Pinpoint the cell where the given text exists, returning its [x, y] midpoint coordinate. 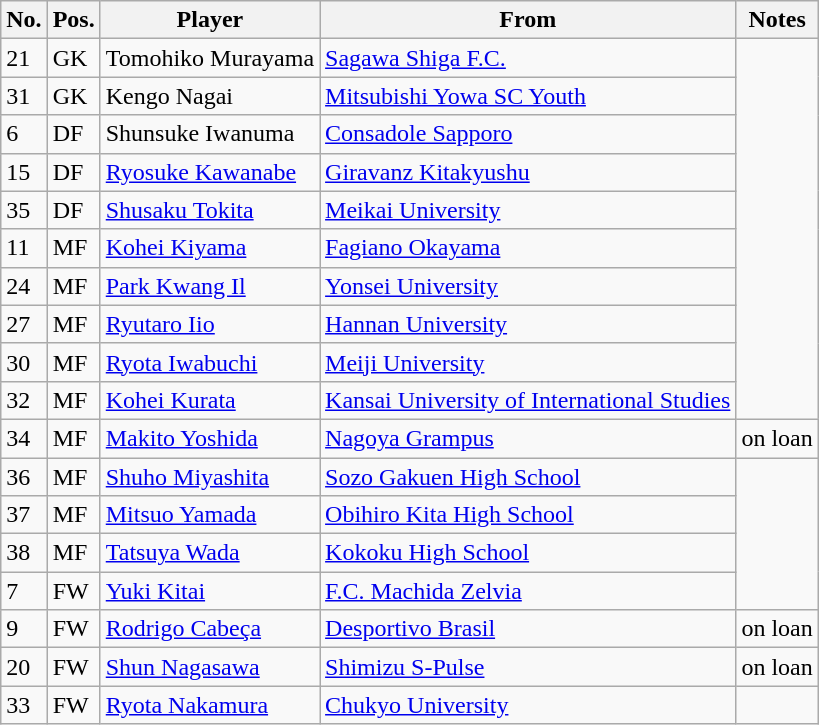
Player [210, 20]
7 [24, 591]
Kokoku High School [528, 553]
Meikai University [528, 210]
Rodrigo Cabeça [210, 629]
Shimizu S-Pulse [528, 667]
34 [24, 438]
Mitsuo Yamada [210, 515]
Kansai University of International Studies [528, 400]
35 [24, 210]
Notes [777, 20]
33 [24, 705]
Meiji University [528, 362]
Yonsei University [528, 286]
Ryota Nakamura [210, 705]
37 [24, 515]
Hannan University [528, 324]
Park Kwang Il [210, 286]
21 [24, 58]
15 [24, 172]
20 [24, 667]
Fagiano Okayama [528, 248]
Shunsuke Iwanuma [210, 134]
30 [24, 362]
Shusaku Tokita [210, 210]
Makito Yoshida [210, 438]
Giravanz Kitakyushu [528, 172]
Sagawa Shiga F.C. [528, 58]
Yuki Kitai [210, 591]
Mitsubishi Yowa SC Youth [528, 96]
Consadole Sapporo [528, 134]
Shun Nagasawa [210, 667]
38 [24, 553]
Ryosuke Kawanabe [210, 172]
Kengo Nagai [210, 96]
F.C. Machida Zelvia [528, 591]
Nagoya Grampus [528, 438]
Chukyo University [528, 705]
24 [24, 286]
Ryota Iwabuchi [210, 362]
Obihiro Kita High School [528, 515]
Tatsuya Wada [210, 553]
9 [24, 629]
Desportivo Brasil [528, 629]
Pos. [74, 20]
Kohei Kiyama [210, 248]
11 [24, 248]
32 [24, 400]
From [528, 20]
Tomohiko Murayama [210, 58]
27 [24, 324]
Kohei Kurata [210, 400]
36 [24, 477]
Sozo Gakuen High School [528, 477]
No. [24, 20]
Shuho Miyashita [210, 477]
Ryutaro Iio [210, 324]
31 [24, 96]
6 [24, 134]
